For the text-containing cell, return its midpoint in [X, Y] coordinate format. 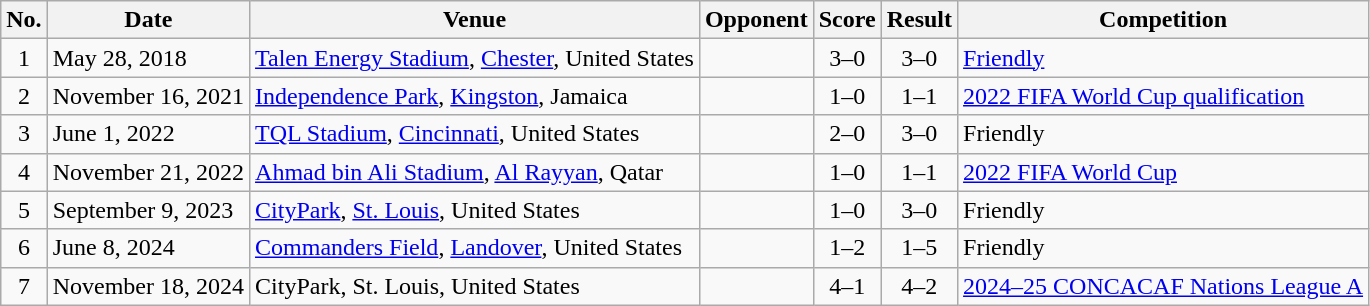
No. [24, 20]
June 8, 2024 [148, 248]
4–1 [847, 286]
2022 FIFA World Cup qualification [1164, 96]
7 [24, 286]
1–2 [847, 248]
Independence Park, Kingston, Jamaica [475, 96]
Result [919, 20]
November 18, 2024 [148, 286]
2 [24, 96]
September 9, 2023 [148, 210]
6 [24, 248]
2022 FIFA World Cup [1164, 172]
Venue [475, 20]
June 1, 2022 [148, 134]
Opponent [756, 20]
May 28, 2018 [148, 58]
5 [24, 210]
Date [148, 20]
Competition [1164, 20]
November 21, 2022 [148, 172]
4 [24, 172]
2024–25 CONCACAF Nations League A [1164, 286]
3 [24, 134]
Commanders Field, Landover, United States [475, 248]
November 16, 2021 [148, 96]
1–5 [919, 248]
Score [847, 20]
Talen Energy Stadium, Chester, United States [475, 58]
Ahmad bin Ali Stadium, Al Rayyan, Qatar [475, 172]
TQL Stadium, Cincinnati, United States [475, 134]
4–2 [919, 286]
2–0 [847, 134]
1 [24, 58]
